Return the (x, y) coordinate for the center point of the cell that contains the specified text.  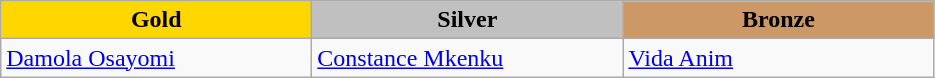
Vida Anim (778, 58)
Gold (156, 20)
Bronze (778, 20)
Silver (468, 20)
Constance Mkenku (468, 58)
Damola Osayomi (156, 58)
